Return the [X, Y] coordinate for the center point of the cell that contains the specified text.  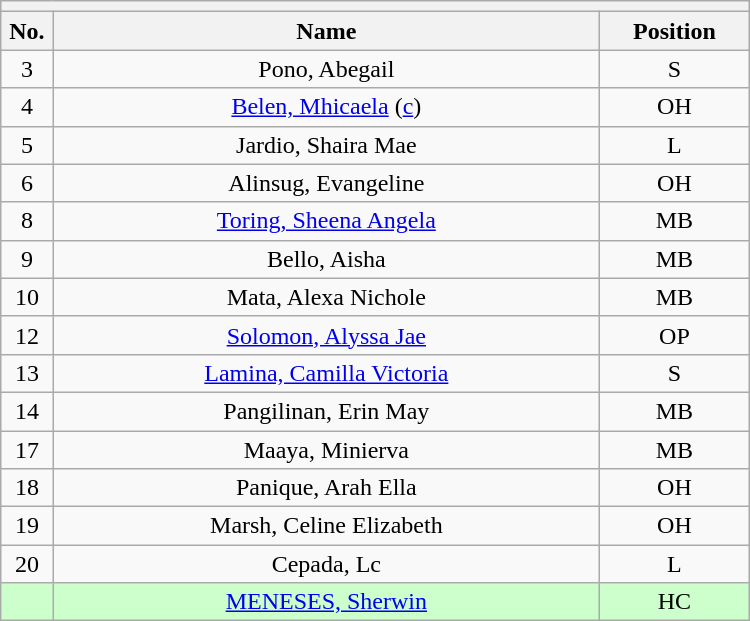
14 [27, 411]
Alinsug, Evangeline [326, 183]
Lamina, Camilla Victoria [326, 373]
Bello, Aisha [326, 259]
Maaya, Minierva [326, 449]
Jardio, Shaira Mae [326, 145]
8 [27, 221]
Marsh, Celine Elizabeth [326, 526]
Cepada, Lc [326, 564]
18 [27, 488]
3 [27, 69]
5 [27, 145]
17 [27, 449]
9 [27, 259]
Name [326, 31]
HC [675, 602]
6 [27, 183]
12 [27, 335]
10 [27, 297]
Belen, Mhicaela (c) [326, 107]
Toring, Sheena Angela [326, 221]
4 [27, 107]
Solomon, Alyssa Jae [326, 335]
Pono, Abegail [326, 69]
Mata, Alexa Nichole [326, 297]
13 [27, 373]
Pangilinan, Erin May [326, 411]
OP [675, 335]
Panique, Arah Ella [326, 488]
MENESES, Sherwin [326, 602]
Position [675, 31]
20 [27, 564]
19 [27, 526]
No. [27, 31]
